Detect which cell encompasses the target text, then output its [x, y] center coordinate. 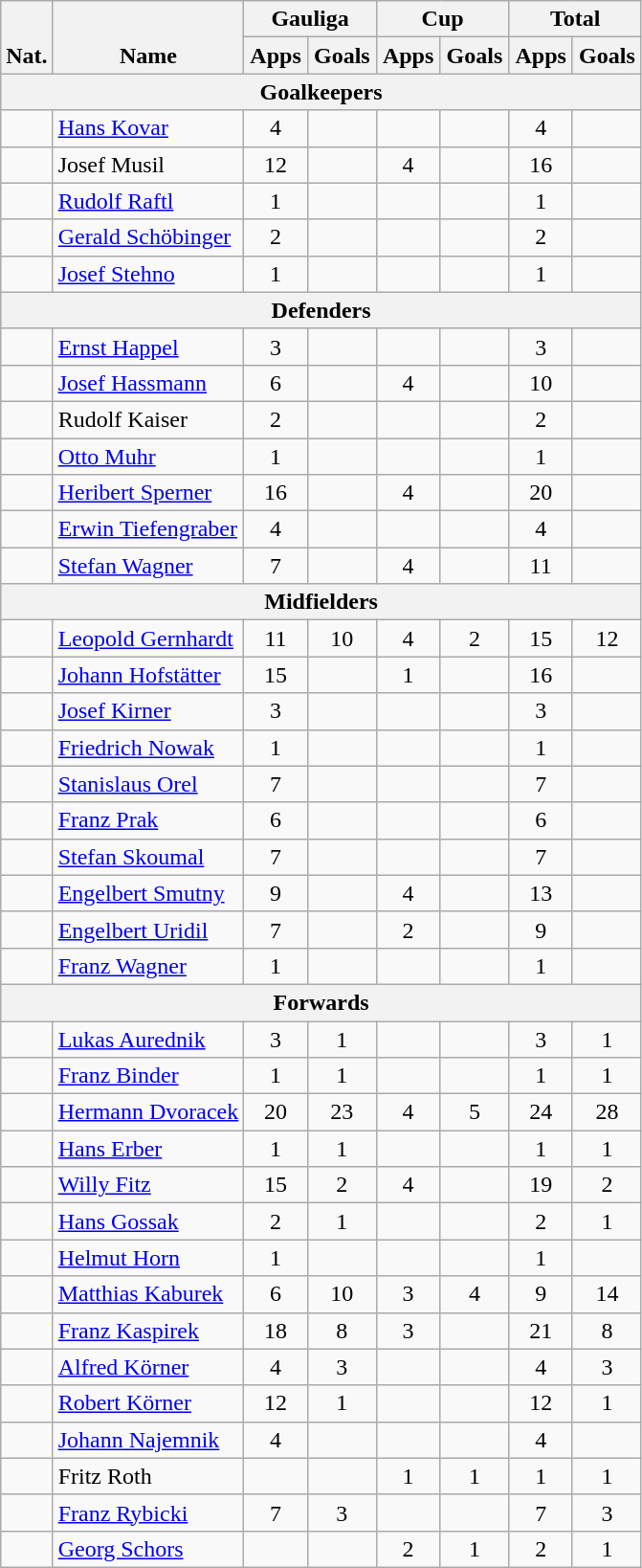
Rudolf Raftl [148, 201]
Engelbert Uridil [148, 930]
Friedrich Nowak [148, 748]
Hans Gossak [148, 1221]
Total [576, 19]
Franz Prak [148, 820]
Forwards [321, 1002]
Josef Kirner [148, 711]
Matthias Kaburek [148, 1294]
Heribert Sperner [148, 493]
Franz Binder [148, 1076]
Fritz Roth [148, 1476]
Josef Musil [148, 165]
Georg Schors [148, 1549]
Helmut Horn [148, 1258]
Lukas Aurednik [148, 1039]
Willy Fitz [148, 1185]
Ernst Happel [148, 347]
Gauliga [310, 19]
19 [542, 1185]
Engelbert Smutny [148, 893]
Johann Hofstätter [148, 675]
Nat. [27, 37]
Josef Stehno [148, 274]
Hermann Dvoracek [148, 1112]
Erwin Tiefengraber [148, 529]
Cup [442, 19]
28 [607, 1112]
Defenders [321, 310]
24 [542, 1112]
Alfred Körner [148, 1367]
5 [475, 1112]
Stanislaus Orel [148, 784]
Name [148, 37]
Gerald Schöbinger [148, 237]
14 [607, 1294]
Josef Hassmann [148, 383]
Stefan Wagner [148, 566]
23 [342, 1112]
Johann Najemnik [148, 1440]
Franz Rybicki [148, 1512]
Hans Erber [148, 1149]
Robert Körner [148, 1403]
Goalkeepers [321, 92]
21 [542, 1331]
18 [276, 1331]
Franz Wagner [148, 966]
Rudolf Kaiser [148, 419]
Franz Kaspirek [148, 1331]
13 [542, 893]
Hans Kovar [148, 128]
Leopold Gernhardt [148, 638]
Midfielders [321, 602]
Stefan Skoumal [148, 857]
Otto Muhr [148, 457]
